Find where the given text appears and provide that cell's center as [x, y] coordinate. 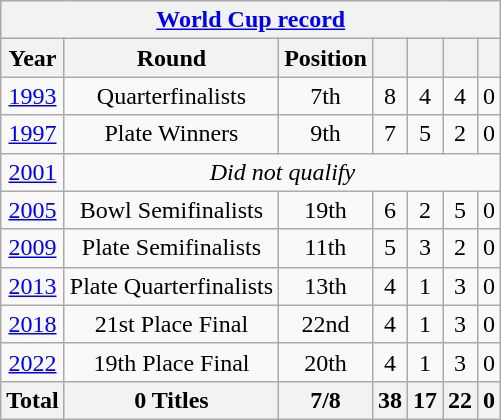
20th [326, 362]
Position [326, 58]
Bowl Semifinalists [171, 210]
Plate Winners [171, 134]
0 Titles [171, 400]
7 [390, 134]
2001 [33, 172]
2018 [33, 324]
2009 [33, 248]
19th [326, 210]
22 [460, 400]
Total [33, 400]
World Cup record [251, 20]
2005 [33, 210]
7th [326, 96]
38 [390, 400]
8 [390, 96]
19th Place Final [171, 362]
1997 [33, 134]
2013 [33, 286]
9th [326, 134]
13th [326, 286]
Plate Quarterfinalists [171, 286]
2022 [33, 362]
21st Place Final [171, 324]
Round [171, 58]
Quarterfinalists [171, 96]
17 [424, 400]
Did not qualify [282, 172]
6 [390, 210]
22nd [326, 324]
11th [326, 248]
7/8 [326, 400]
1993 [33, 96]
Plate Semifinalists [171, 248]
Year [33, 58]
